Pinpoint the cell where the given text exists, returning its [x, y] midpoint coordinate. 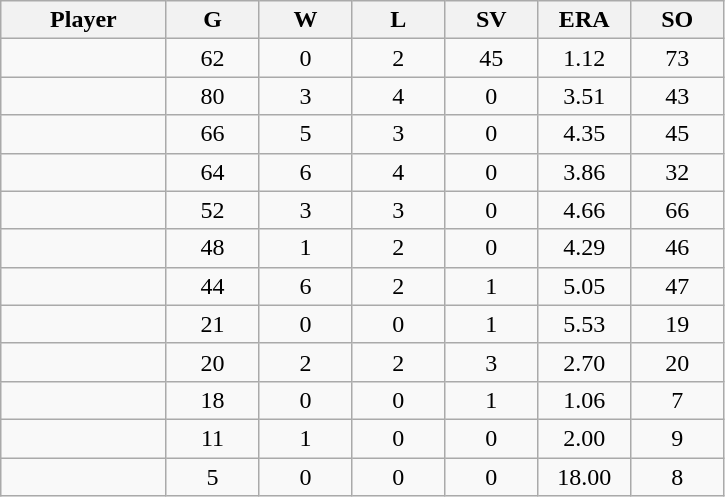
73 [678, 58]
8 [678, 477]
SV [492, 20]
ERA [584, 20]
64 [212, 172]
2.70 [584, 362]
G [212, 20]
2.00 [584, 438]
3.51 [584, 96]
80 [212, 96]
7 [678, 400]
47 [678, 286]
11 [212, 438]
4.35 [584, 134]
46 [678, 248]
1.06 [584, 400]
5.05 [584, 286]
43 [678, 96]
4.66 [584, 210]
1.12 [584, 58]
Player [84, 20]
52 [212, 210]
48 [212, 248]
44 [212, 286]
19 [678, 324]
3.86 [584, 172]
5.53 [584, 324]
W [306, 20]
18 [212, 400]
21 [212, 324]
9 [678, 438]
18.00 [584, 477]
SO [678, 20]
L [398, 20]
32 [678, 172]
62 [212, 58]
4.29 [584, 248]
